Find where the given text appears and provide that cell's center as [x, y] coordinate. 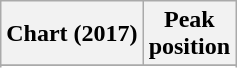
Peakposition [189, 34]
Chart (2017) [72, 34]
